Pinpoint the cell where the given text exists, returning its [x, y] midpoint coordinate. 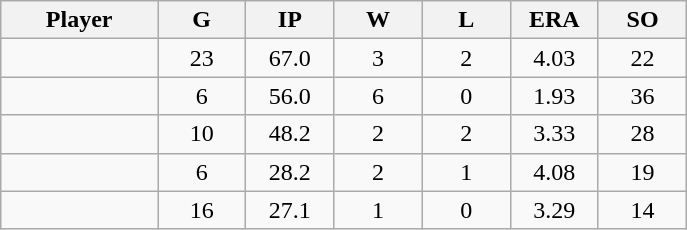
3 [378, 58]
28 [642, 134]
23 [202, 58]
IP [290, 20]
22 [642, 58]
G [202, 20]
28.2 [290, 172]
4.08 [554, 172]
SO [642, 20]
Player [80, 20]
56.0 [290, 96]
L [466, 20]
ERA [554, 20]
36 [642, 96]
27.1 [290, 210]
14 [642, 210]
4.03 [554, 58]
1.93 [554, 96]
10 [202, 134]
W [378, 20]
16 [202, 210]
3.33 [554, 134]
3.29 [554, 210]
19 [642, 172]
67.0 [290, 58]
48.2 [290, 134]
